Detect which cell encompasses the target text, then output its [X, Y] center coordinate. 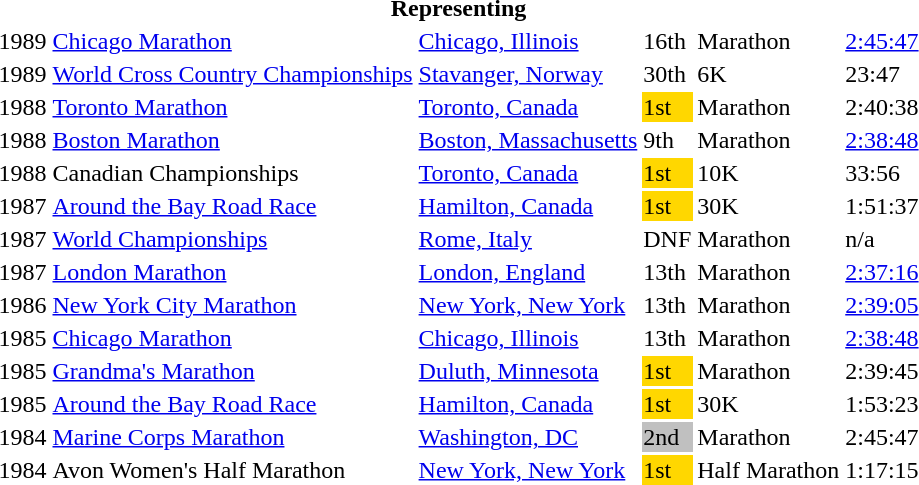
Marine Corps Marathon [232, 437]
World Championships [232, 239]
Stavanger, Norway [528, 74]
Toronto Marathon [232, 107]
World Cross Country Championships [232, 74]
16th [668, 41]
DNF [668, 239]
Washington, DC [528, 437]
10K [768, 173]
New York City Marathon [232, 305]
Duluth, Minnesota [528, 371]
Grandma's Marathon [232, 371]
London Marathon [232, 272]
30th [668, 74]
Half Marathon [768, 470]
Canadian Championships [232, 173]
London, England [528, 272]
2nd [668, 437]
Boston Marathon [232, 140]
6K [768, 74]
Rome, Italy [528, 239]
Avon Women's Half Marathon [232, 470]
9th [668, 140]
Boston, Massachusetts [528, 140]
